Find where the given text appears and provide that cell's center as [x, y] coordinate. 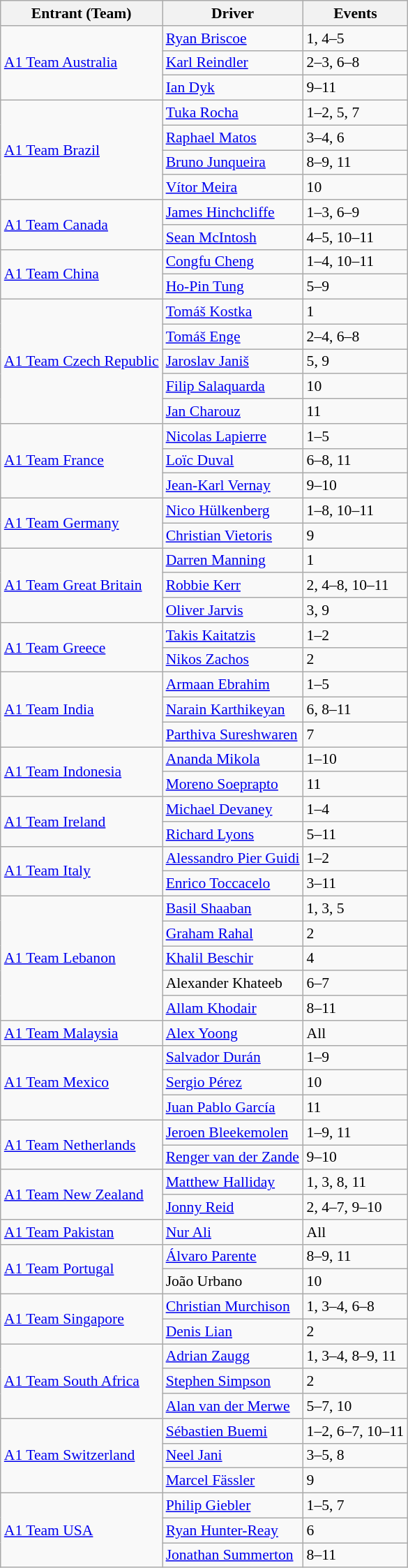
Filip Salaquarda [233, 387]
Renger van der Zande [233, 1157]
Nur Ali [233, 1232]
6, 8–11 [356, 710]
João Urbano [233, 1282]
Ryan Hunter-Reay [233, 1530]
1, 3, 5 [356, 909]
Alessandro Pier Guidi [233, 859]
A1 Team Australia [82, 63]
Christian Vietoris [233, 535]
Alex Yoong [233, 1033]
A1 Team Germany [82, 524]
Denis Lian [233, 1331]
Moreno Soeprapto [233, 785]
A1 Team France [82, 461]
1–10 [356, 760]
Oliver Jarvis [233, 610]
Philip Giebler [233, 1506]
Nikos Zachos [233, 660]
5–9 [356, 287]
7 [356, 734]
James Hinchcliffe [233, 212]
A1 Team Canada [82, 225]
5, 9 [356, 362]
6 [356, 1530]
1, 4–5 [356, 38]
3, 9 [356, 610]
Alexander Khateeb [233, 984]
Juan Pablo García [233, 1108]
6–7 [356, 984]
Michael Devaney [233, 809]
Matthew Halliday [233, 1183]
Richard Lyons [233, 834]
1–3, 6–9 [356, 212]
1–9, 11 [356, 1132]
1–8, 10–11 [356, 511]
Enrico Toccacelo [233, 884]
2, 4–7, 9–10 [356, 1207]
A1 Team Lebanon [82, 959]
Neel Jani [233, 1456]
Nico Hülkenberg [233, 511]
A1 Team USA [82, 1530]
Loïc Duval [233, 461]
A1 Team New Zealand [82, 1195]
Ian Dyk [233, 88]
5–11 [356, 834]
1, 3–4, 8–9, 11 [356, 1356]
Álvaro Parente [233, 1257]
3–4, 6 [356, 138]
A1 Team Switzerland [82, 1456]
Basil Shaaban [233, 909]
Salvador Durán [233, 1058]
A1 Team China [82, 274]
A1 Team Portugal [82, 1269]
1–9 [356, 1058]
Sébastien Buemi [233, 1431]
4 [356, 959]
1, 3, 8, 11 [356, 1183]
A1 Team Mexico [82, 1082]
1–2, 6–7, 10–11 [356, 1431]
2–3, 6–8 [356, 63]
Jaroslav Janiš [233, 362]
Raphael Matos [233, 138]
Allam Khodair [233, 1008]
2–4, 6–8 [356, 336]
9–11 [356, 88]
Entrant (Team) [82, 13]
1–4, 10–11 [356, 262]
A1 Team Czech Republic [82, 362]
Jeroen Bleekemolen [233, 1132]
Tuka Rocha [233, 113]
2, 4–8, 10–11 [356, 586]
1, 3–4, 6–8 [356, 1307]
Karl Reindler [233, 63]
5–7, 10 [356, 1406]
A1 Team Singapore [82, 1319]
6–8, 11 [356, 461]
Driver [233, 13]
Parthiva Sureshwaren [233, 734]
Jonny Reid [233, 1207]
Takis Kaitatzis [233, 635]
3–11 [356, 884]
A1 Team Pakistan [82, 1232]
Sergio Pérez [233, 1083]
1–2, 5, 7 [356, 113]
A1 Team Brazil [82, 150]
1–5, 7 [356, 1506]
Ryan Briscoe [233, 38]
A1 Team South Africa [82, 1381]
Graham Rahal [233, 933]
Khalil Beschir [233, 959]
Bruno Junqueira [233, 163]
Vítor Meira [233, 188]
Narain Karthikeyan [233, 710]
Robbie Kerr [233, 586]
Ho-Pin Tung [233, 287]
3–5, 8 [356, 1456]
Jonathan Summerton [233, 1555]
Alan van der Merwe [233, 1406]
Congfu Cheng [233, 262]
Tomáš Kostka [233, 312]
Armaan Ebrahim [233, 685]
4–5, 10–11 [356, 237]
Stephen Simpson [233, 1382]
Christian Murchison [233, 1307]
Sean McIntosh [233, 237]
Events [356, 13]
A1 Team India [82, 709]
Adrian Zaugg [233, 1356]
Marcel Fässler [233, 1481]
A1 Team Italy [82, 871]
A1 Team Ireland [82, 821]
Tomáš Enge [233, 336]
A1 Team Greece [82, 648]
A1 Team Great Britain [82, 585]
Jean-Karl Vernay [233, 486]
A1 Team Indonesia [82, 772]
Ananda Mikola [233, 760]
A1 Team Malaysia [82, 1033]
Darren Manning [233, 561]
Nicolas Lapierre [233, 436]
A1 Team Netherlands [82, 1145]
1–4 [356, 809]
Jan Charouz [233, 411]
